Detect which cell encompasses the target text, then output its (x, y) center coordinate. 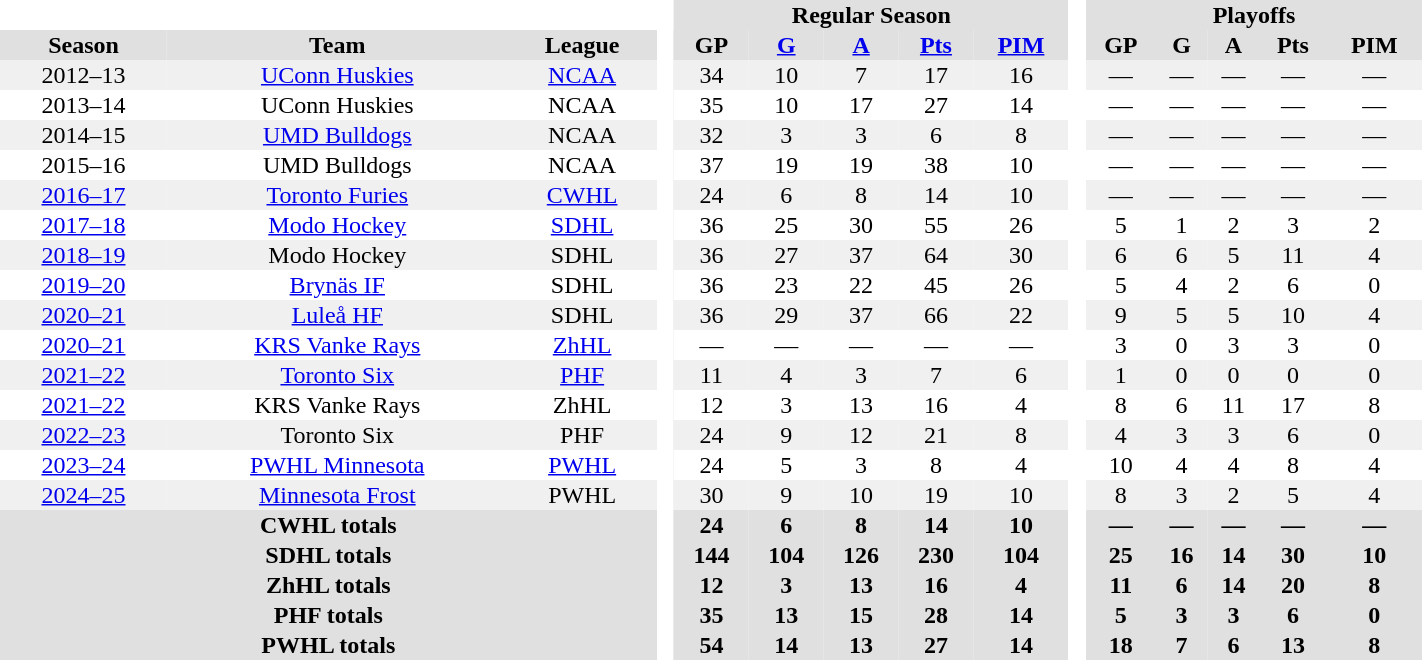
28 (936, 615)
54 (712, 645)
2023–24 (84, 465)
Playoffs (1254, 15)
2024–25 (84, 495)
38 (936, 165)
21 (936, 435)
23 (786, 285)
230 (936, 555)
Brynäs IF (338, 285)
55 (936, 225)
34 (712, 75)
144 (712, 555)
66 (936, 315)
64 (936, 255)
2013–14 (84, 105)
29 (786, 315)
2022–23 (84, 435)
126 (862, 555)
2012–13 (84, 75)
PHF totals (328, 615)
League (582, 45)
PWHL Minnesota (338, 465)
2019–20 (84, 285)
2016–17 (84, 195)
18 (1121, 645)
2015–16 (84, 165)
Season (84, 45)
32 (712, 135)
15 (862, 615)
45 (936, 285)
Minnesota Frost (338, 495)
Luleå HF (338, 315)
CWHL (582, 195)
ZhHL totals (328, 585)
Toronto Furies (338, 195)
2017–18 (84, 225)
Regular Season (872, 15)
2014–15 (84, 135)
Team (338, 45)
2018–19 (84, 255)
SDHL totals (328, 555)
CWHL totals (328, 525)
20 (1292, 585)
PWHL totals (328, 645)
